Determine the [X, Y] coordinate at the center of the cell enclosing the given text.  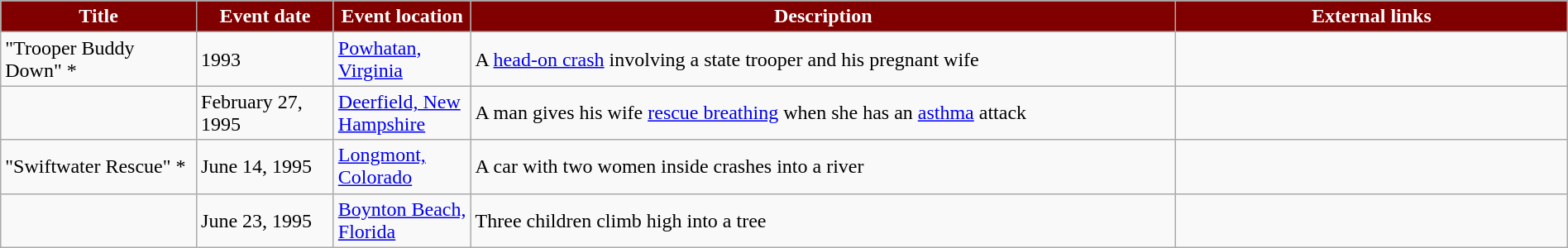
A man gives his wife rescue breathing when she has an asthma attack [824, 112]
A head-on crash involving a state trooper and his pregnant wife [824, 60]
Description [824, 17]
Event date [265, 17]
"Trooper Buddy Down" * [99, 60]
External links [1372, 17]
A car with two women inside crashes into a river [824, 167]
June 14, 1995 [265, 167]
June 23, 1995 [265, 220]
"Swiftwater Rescue" * [99, 167]
Powhatan, Virginia [402, 60]
Title [99, 17]
Deerfield, New Hampshire [402, 112]
Event location [402, 17]
1993 [265, 60]
Boynton Beach, Florida [402, 220]
Three children climb high into a tree [824, 220]
February 27, 1995 [265, 112]
Longmont, Colorado [402, 167]
